Find where the given text appears and provide that cell's center as (x, y) coordinate. 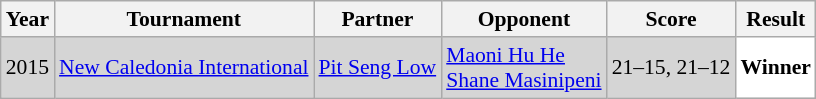
New Caledonia International (184, 68)
Pit Seng Low (378, 68)
Partner (378, 19)
Maoni Hu He Shane Masinipeni (524, 68)
Score (672, 19)
Tournament (184, 19)
21–15, 21–12 (672, 68)
Year (28, 19)
Winner (776, 68)
Opponent (524, 19)
2015 (28, 68)
Result (776, 19)
